Determine the [x, y] coordinate at the center of the cell enclosing the given text.  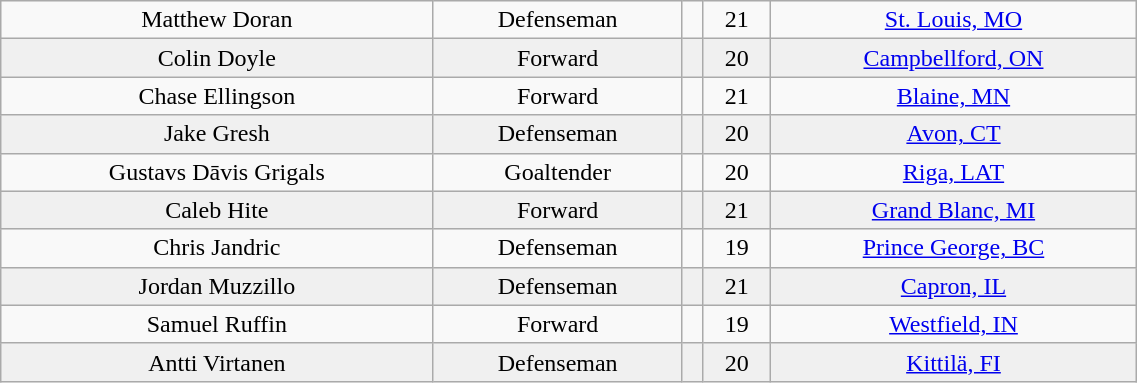
Samuel Ruffin [217, 324]
Blaine, MN [954, 96]
Goaltender [558, 172]
Antti Virtanen [217, 362]
Chase Ellingson [217, 96]
Westfield, IN [954, 324]
Jake Gresh [217, 134]
Colin Doyle [217, 58]
Riga, LAT [954, 172]
Chris Jandric [217, 248]
Kittilä, FI [954, 362]
St. Louis, MO [954, 20]
Gustavs Dāvis Grigals [217, 172]
Matthew Doran [217, 20]
Grand Blanc, MI [954, 210]
Capron, IL [954, 286]
Prince George, BC [954, 248]
Jordan Muzzillo [217, 286]
Campbellford, ON [954, 58]
Caleb Hite [217, 210]
Avon, CT [954, 134]
